From the cell containing the given text, extract its center point as (X, Y) coordinate. 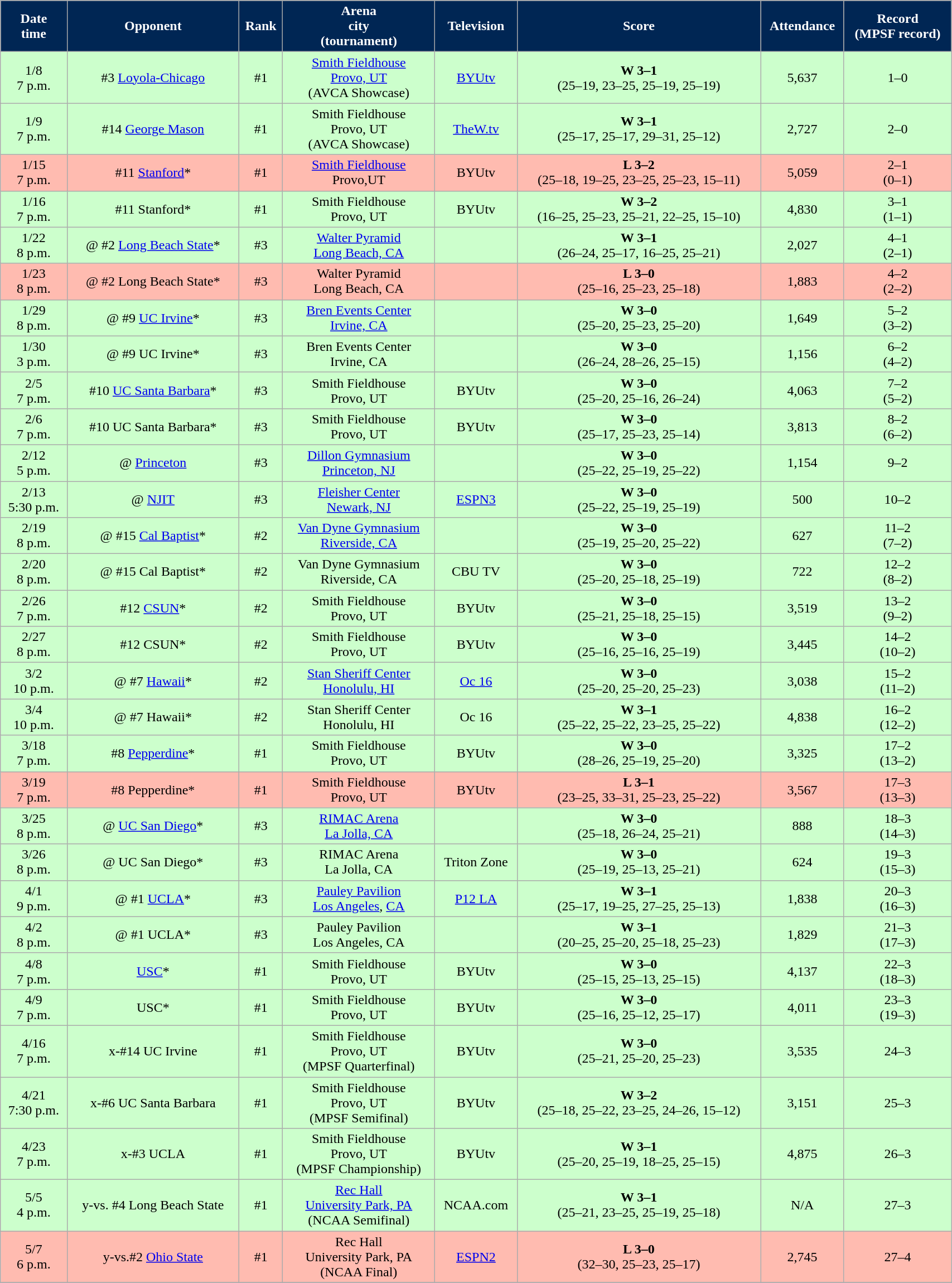
4,838 (803, 717)
4,875 (803, 1154)
3,567 (803, 790)
W 3–0(25–22, 25–19, 25–19) (639, 499)
3/258 p.m. (33, 826)
3,535 (803, 1051)
17–3(13–3) (897, 790)
12–2(8–2) (897, 572)
3/268 p.m. (33, 862)
L 3–2(25–18, 19–25, 23–25, 25–23, 15–11) (639, 173)
5/76 p.m. (33, 1257)
3,813 (803, 426)
W 3–0(25–16, 25–12, 25–17) (639, 1007)
2,745 (803, 1257)
W 3–1(25–19, 23–25, 25–19, 25–19) (639, 78)
1/228 p.m. (33, 245)
W 3–0(25–20, 25–20, 25–23) (639, 681)
2/135:30 p.m. (33, 499)
Triton Zone (476, 862)
4/87 p.m. (33, 971)
L 3–0(25–16, 25–23, 25–18) (639, 281)
20–3(16–3) (897, 898)
4–1(2–1) (897, 245)
Smith FieldhouseProvo, UT(MPSF Quarterfinal) (359, 1051)
W 3–2(25–18, 25–22, 23–25, 24–26, 15–12) (639, 1102)
1,156 (803, 354)
722 (803, 572)
W 3–1(20–25, 25–20, 25–18, 25–23) (639, 935)
2/278 p.m. (33, 645)
4/167 p.m. (33, 1051)
1,838 (803, 898)
7–2(5–2) (897, 390)
W 3–0(25–17, 25–23, 25–14) (639, 426)
3,038 (803, 681)
W 3–0(28–26, 25–19, 25–20) (639, 753)
1,829 (803, 935)
W 3–0(25–20, 25–23, 25–20) (639, 318)
W 3–0(25–15, 25–13, 25–15) (639, 971)
W 3–0(25–19, 25–13, 25–21) (639, 862)
21–3(17–3) (897, 935)
W 3–2(16–25, 25–23, 25–21, 22–25, 15–10) (639, 209)
Score (639, 26)
2,027 (803, 245)
Television (476, 26)
1/157 p.m. (33, 173)
Record(MPSF record) (897, 26)
W 3–1(25–20, 25–19, 18–25, 25–15) (639, 1154)
L 3–0(32–30, 25–23, 25–17) (639, 1257)
4/28 p.m. (33, 935)
4,137 (803, 971)
17–2(13–2) (897, 753)
16–2(12–2) (897, 717)
2/67 p.m. (33, 426)
TheW.tv (476, 129)
23–3(19–3) (897, 1007)
4,011 (803, 1007)
18–3(14–3) (897, 826)
500 (803, 499)
2–1(0–1) (897, 173)
13–2(9–2) (897, 608)
x-#3 UCLA (153, 1154)
4/237 p.m. (33, 1154)
W 3–0(25–18, 26–24, 25–21) (639, 826)
@ Princeton (153, 463)
5–2(3–2) (897, 318)
1–0 (897, 78)
Rec HallUniversity Park, PA(NCAA Semifinal) (359, 1205)
@ NJIT (153, 499)
3/210 p.m. (33, 681)
ESPN2 (476, 1257)
4/217:30 p.m. (33, 1102)
26–3 (897, 1154)
4/97 p.m. (33, 1007)
19–3(15–3) (897, 862)
Smith FieldhouseProvo,UT (359, 173)
3,519 (803, 608)
1,883 (803, 281)
627 (803, 536)
1/303 p.m. (33, 354)
1/87 p.m. (33, 78)
Attendance (803, 26)
3,151 (803, 1102)
W 3–0(25–16, 25–16, 25–19) (639, 645)
1,649 (803, 318)
W 3–1(25–17, 19–25, 27–25, 25–13) (639, 898)
3/187 p.m. (33, 753)
1/97 p.m. (33, 129)
W 3–0(26–24, 28–26, 25–15) (639, 354)
3,325 (803, 753)
N/A (803, 1205)
2/208 p.m. (33, 572)
Smith FieldhouseProvo, UT(MPSF Semifinal) (359, 1102)
2/267 p.m. (33, 608)
W 3–1(25–21, 23–25, 25–19, 25–18) (639, 1205)
11–2(7–2) (897, 536)
ESPN3 (476, 499)
4,830 (803, 209)
x-#14 UC Irvine (153, 1051)
#14 George Mason (153, 129)
2/198 p.m. (33, 536)
2/57 p.m. (33, 390)
CBU TV (476, 572)
10–2 (897, 499)
Smith FieldhouseProvo, UT(MPSF Championship) (359, 1154)
W 3–0(25–19, 25–20, 25–22) (639, 536)
W 3–0(25–22, 25–19, 25–22) (639, 463)
888 (803, 826)
Rec HallUniversity Park, PA(NCAA Final) (359, 1257)
Arenacity(tournament) (359, 26)
22–3(18–3) (897, 971)
27–3 (897, 1205)
6–2(4–2) (897, 354)
W 3–0(25–21, 25–18, 25–15) (639, 608)
y-vs.#2 Ohio State (153, 1257)
#3 Loyola-Chicago (153, 78)
W 3–1(25–22, 25–22, 23–25, 25–22) (639, 717)
W 3–0(25–20, 25–18, 25–19) (639, 572)
Fleisher CenterNewark, NJ (359, 499)
9–2 (897, 463)
4/19 p.m. (33, 898)
x-#6 UC Santa Barbara (153, 1102)
Datetime (33, 26)
624 (803, 862)
2–0 (897, 129)
Rank (261, 26)
Dillon GymnasiumPrinceton, NJ (359, 463)
2/125 p.m. (33, 463)
8–2(6–2) (897, 426)
W 3–1(26–24, 25–17, 16–25, 25–21) (639, 245)
W 3–0(25–21, 25–20, 25–23) (639, 1051)
P12 LA (476, 898)
y-vs. #4 Long Beach State (153, 1205)
W 3–1(25–17, 25–17, 29–31, 25–12) (639, 129)
25–3 (897, 1102)
14–2(10–2) (897, 645)
1/298 p.m. (33, 318)
5,637 (803, 78)
5,059 (803, 173)
1/238 p.m. (33, 281)
5/54 p.m. (33, 1205)
2,727 (803, 129)
3,445 (803, 645)
3/197 p.m. (33, 790)
4–2(2–2) (897, 281)
1/167 p.m. (33, 209)
W 3–0(25–20, 25–16, 26–24) (639, 390)
4,063 (803, 390)
3–1(1–1) (897, 209)
24–3 (897, 1051)
NCAA.com (476, 1205)
27–4 (897, 1257)
15–2(11–2) (897, 681)
1,154 (803, 463)
3/410 p.m. (33, 717)
Opponent (153, 26)
L 3–1(23–25, 33–31, 25–23, 25–22) (639, 790)
